Output the (X, Y) coordinate of the center of the cell containing the given text.  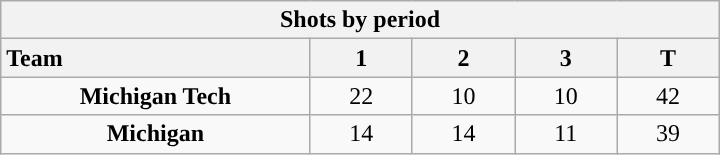
Shots by period (360, 20)
1 (361, 58)
11 (566, 134)
Team (156, 58)
T (668, 58)
22 (361, 96)
Michigan (156, 134)
39 (668, 134)
Michigan Tech (156, 96)
3 (566, 58)
42 (668, 96)
2 (463, 58)
